Output the [X, Y] coordinate of the center of the cell containing the given text.  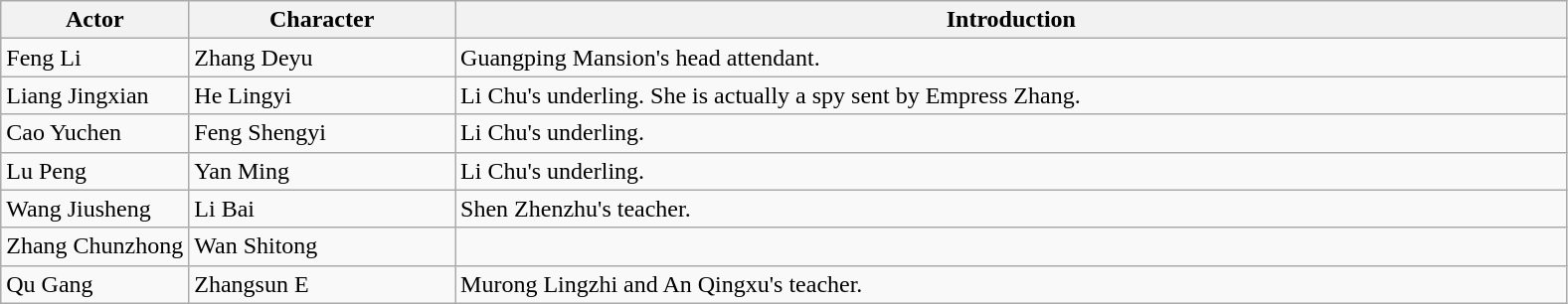
Guangping Mansion's head attendant. [1012, 58]
Introduction [1012, 20]
Li Chu's underling. She is actually a spy sent by Empress Zhang. [1012, 95]
Feng Shengyi [322, 133]
Li Bai [322, 209]
Zhang Chunzhong [95, 246]
He Lingyi [322, 95]
Zhangsun E [322, 284]
Lu Peng [95, 171]
Wang Jiusheng [95, 209]
Qu Gang [95, 284]
Liang Jingxian [95, 95]
Yan Ming [322, 171]
Feng Li [95, 58]
Cao Yuchen [95, 133]
Character [322, 20]
Murong Lingzhi and An Qingxu's teacher. [1012, 284]
Wan Shitong [322, 246]
Actor [95, 20]
Zhang Deyu [322, 58]
Shen Zhenzhu's teacher. [1012, 209]
